Find where the given text appears and provide that cell's center as [X, Y] coordinate. 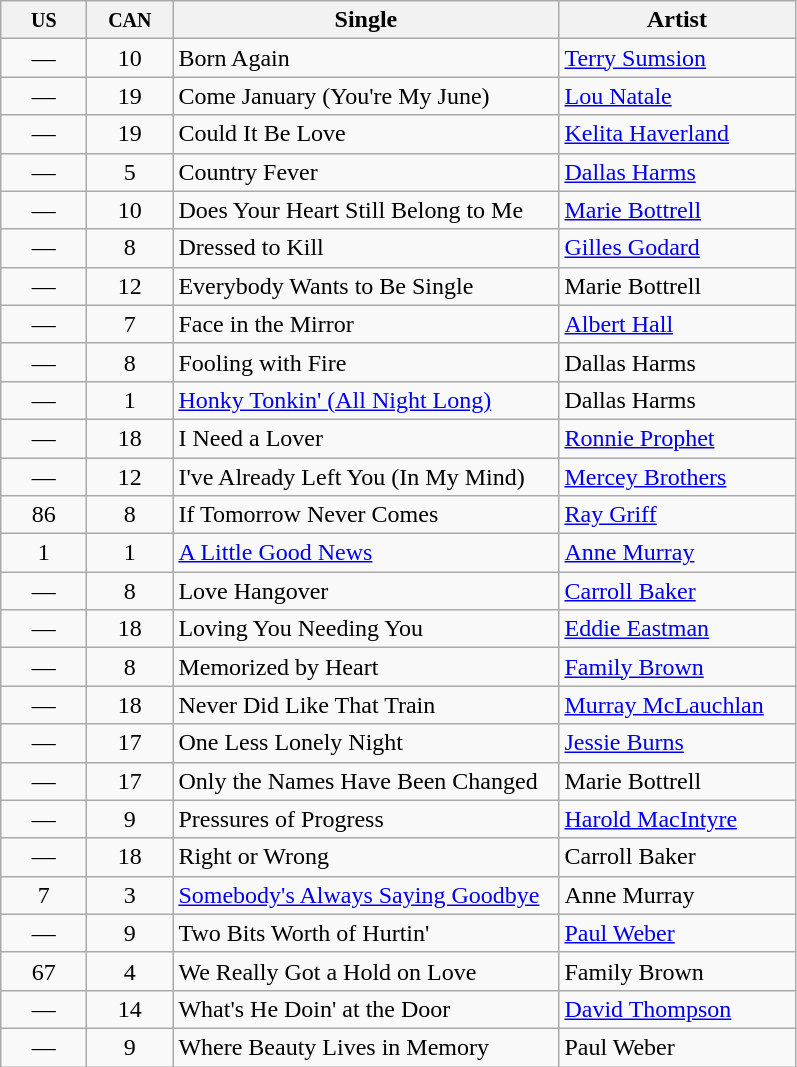
Terry Sumsion [677, 58]
Only the Names Have Been Changed [366, 781]
One Less Lonely Night [366, 743]
Does Your Heart Still Belong to Me [366, 210]
If Tomorrow Never Comes [366, 515]
David Thompson [677, 1009]
Dressed to Kill [366, 248]
Harold MacIntyre [677, 819]
3 [130, 895]
Loving You Needing You [366, 629]
Never Did Like That Train [366, 705]
Kelita Haverland [677, 134]
A Little Good News [366, 553]
Fooling with Fire [366, 362]
Face in the Mirror [366, 324]
Lou Natale [677, 96]
Jessie Burns [677, 743]
Everybody Wants to Be Single [366, 286]
4 [130, 971]
US [44, 20]
Come January (You're My June) [366, 96]
86 [44, 515]
Mercey Brothers [677, 477]
Ronnie Prophet [677, 438]
Love Hangover [366, 591]
We Really Got a Hold on Love [366, 971]
Eddie Eastman [677, 629]
Artist [677, 20]
Country Fever [366, 172]
5 [130, 172]
Somebody's Always Saying Goodbye [366, 895]
I've Already Left You (In My Mind) [366, 477]
Ray Griff [677, 515]
14 [130, 1009]
Memorized by Heart [366, 667]
Murray McLauchlan [677, 705]
I Need a Lover [366, 438]
Two Bits Worth of Hurtin' [366, 933]
Gilles Godard [677, 248]
Single [366, 20]
Honky Tonkin' (All Night Long) [366, 400]
Albert Hall [677, 324]
Right or Wrong [366, 857]
CAN [130, 20]
Pressures of Progress [366, 819]
Born Again [366, 58]
What's He Doin' at the Door [366, 1009]
67 [44, 971]
Where Beauty Lives in Memory [366, 1047]
Could It Be Love [366, 134]
